Search for the cell housing the specified text and yield its [x, y] center coordinate. 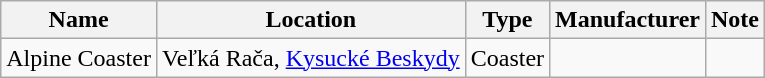
Name [79, 20]
Coaster [507, 58]
Location [310, 20]
Veľká Rača, Kysucké Beskydy [310, 58]
Manufacturer [628, 20]
Alpine Coaster [79, 58]
Note [734, 20]
Type [507, 20]
